Identify which cell holds the provided text, then report its [X, Y] central coordinate. 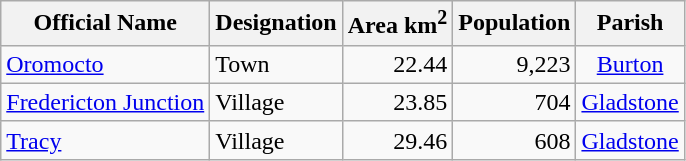
9,223 [514, 64]
29.46 [398, 140]
Burton [630, 64]
Official Name [106, 24]
704 [514, 102]
Designation [276, 24]
Population [514, 24]
Fredericton Junction [106, 102]
Area km2 [398, 24]
Oromocto [106, 64]
Tracy [106, 140]
608 [514, 140]
Town [276, 64]
23.85 [398, 102]
22.44 [398, 64]
Parish [630, 24]
